Capture the cell that displays the provided text and extract its [X, Y] central coordinate. 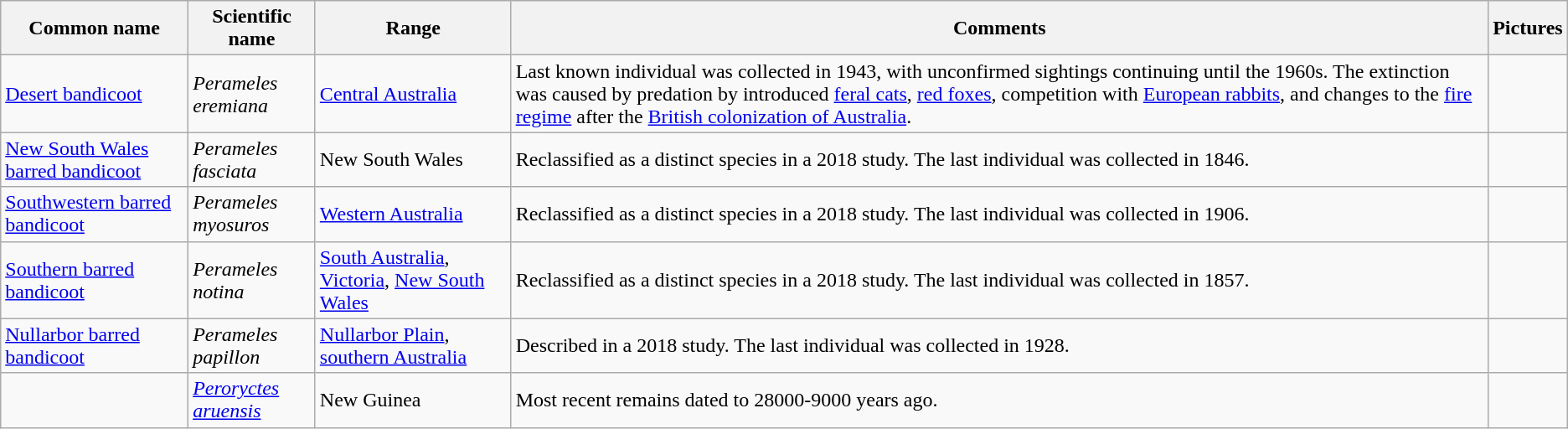
New South Wales barred bandicoot [95, 159]
Reclassified as a distinct species in a 2018 study. The last individual was collected in 1906. [999, 214]
New Guinea [413, 401]
Nullarbor barred bandicoot [95, 345]
South Australia, Victoria, New South Wales [413, 280]
Perameles notina [252, 280]
Perameles myosuros [252, 214]
Nullarbor Plain, southern Australia [413, 345]
Reclassified as a distinct species in a 2018 study. The last individual was collected in 1857. [999, 280]
Peroryctes aruensis [252, 401]
Perameles papillon [252, 345]
Southern barred bandicoot [95, 280]
Perameles eremiana [252, 94]
Pictures [1528, 28]
Reclassified as a distinct species in a 2018 study. The last individual was collected in 1846. [999, 159]
Perameles fasciata [252, 159]
Desert bandicoot [95, 94]
Central Australia [413, 94]
Described in a 2018 study. The last individual was collected in 1928. [999, 345]
Comments [999, 28]
New South Wales [413, 159]
Southwestern barred bandicoot [95, 214]
Range [413, 28]
Scientific name [252, 28]
Western Australia [413, 214]
Common name [95, 28]
Most recent remains dated to 28000-9000 years ago. [999, 401]
